Scan for the cell matching the given text and deliver its (x, y) coordinate at center. 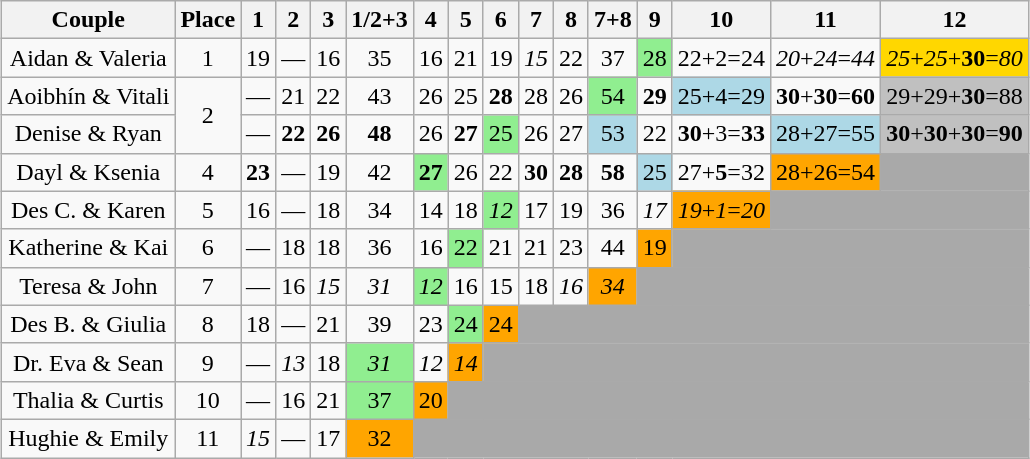
Des B. & Giulia (88, 324)
20 (430, 400)
30+30+30=90 (955, 134)
20+24=44 (825, 58)
Katherine & Kai (88, 248)
Dayl & Ksenia (88, 172)
44 (612, 248)
3 (328, 20)
Aoibhín & Vitali (88, 96)
1/2+3 (380, 20)
30 (536, 172)
27+5=32 (721, 172)
35 (380, 58)
29+29+30=88 (955, 96)
25+4=29 (721, 96)
53 (612, 134)
Denise & Ryan (88, 134)
48 (380, 134)
7+8 (612, 20)
32 (380, 438)
30+3=33 (721, 134)
54 (612, 96)
43 (380, 96)
Dr. Eva & Sean (88, 362)
22+2=24 (721, 58)
Thalia & Curtis (88, 400)
Des C. & Karen (88, 210)
42 (380, 172)
Hughie & Emily (88, 438)
Place (208, 20)
Aidan & Valeria (88, 58)
28+27=55 (825, 134)
29 (654, 96)
Couple (88, 20)
58 (612, 172)
Teresa & John (88, 286)
30+30=60 (825, 96)
28+26=54 (825, 172)
19+1=20 (721, 210)
25+25+30=80 (955, 58)
13 (294, 362)
39 (380, 324)
